Extract the [X, Y] coordinate from the center of the cell holding the provided text.  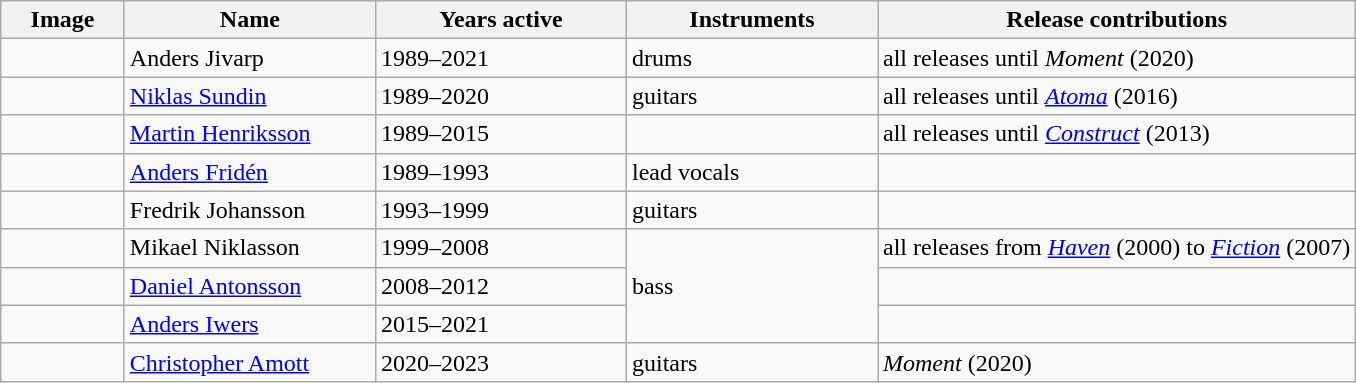
Anders Iwers [250, 324]
1993–1999 [500, 210]
bass [752, 286]
Years active [500, 20]
Niklas Sundin [250, 96]
Christopher Amott [250, 362]
Martin Henriksson [250, 134]
2020–2023 [500, 362]
1989–1993 [500, 172]
drums [752, 58]
all releases from Haven (2000) to Fiction (2007) [1117, 248]
Instruments [752, 20]
1999–2008 [500, 248]
Anders Fridén [250, 172]
1989–2020 [500, 96]
Anders Jivarp [250, 58]
2008–2012 [500, 286]
2015–2021 [500, 324]
Image [63, 20]
Fredrik Johansson [250, 210]
all releases until Moment (2020) [1117, 58]
Moment (2020) [1117, 362]
Daniel Antonsson [250, 286]
Mikael Niklasson [250, 248]
all releases until Construct (2013) [1117, 134]
Name [250, 20]
Release contributions [1117, 20]
1989–2021 [500, 58]
1989–2015 [500, 134]
lead vocals [752, 172]
all releases until Atoma (2016) [1117, 96]
